Return the (x, y) coordinate for the center point of the cell that contains the specified text.  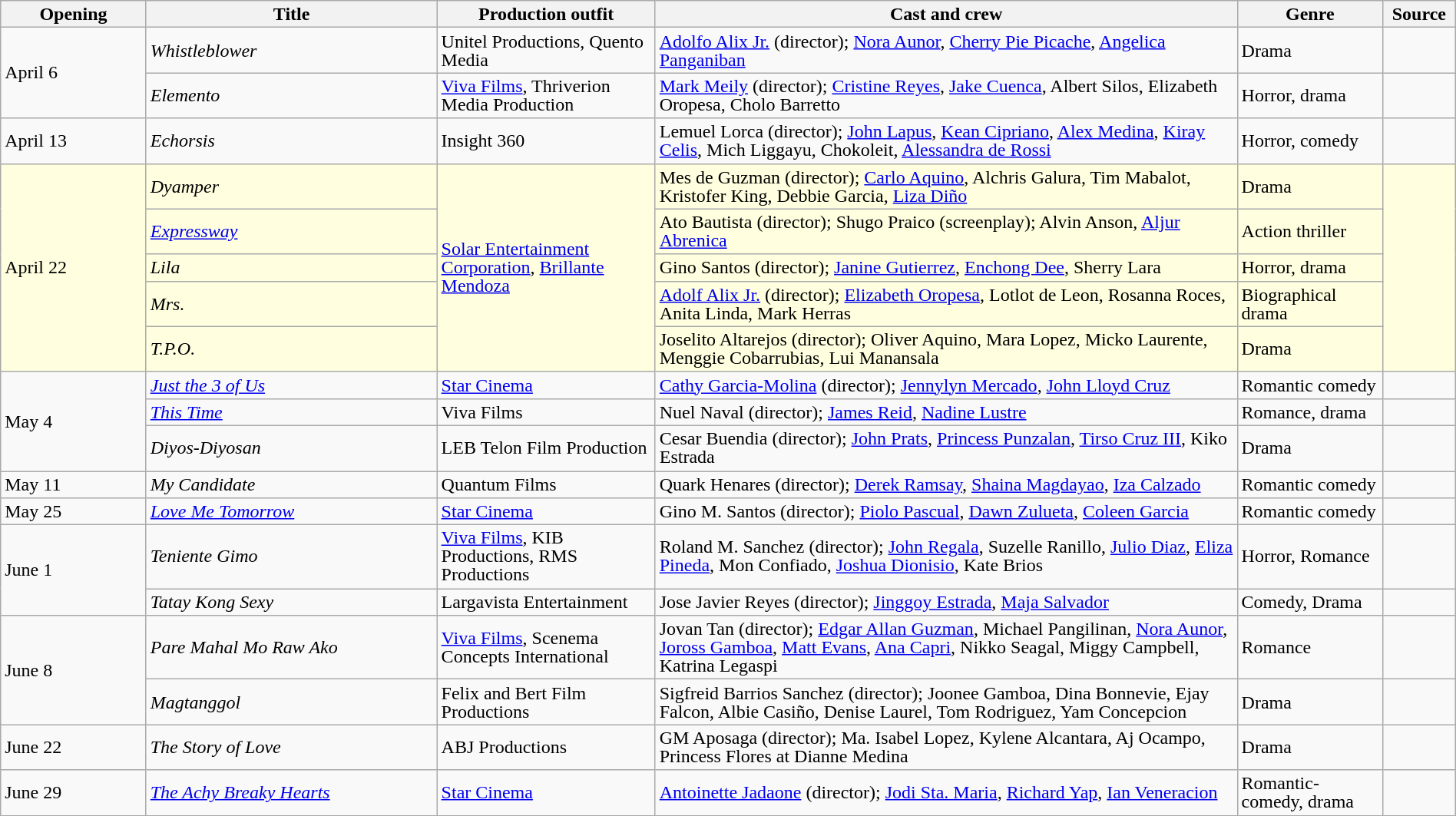
Expressway (292, 232)
Sigfreid Barrios Sanchez (director); Joonee Gamboa, Dina Bonnevie, Ejay Falcon, Albie Casiño, Denise Laurel, Tom Rodriguez, Yam Concepcion (946, 702)
Unitel Productions, Quento Media (546, 51)
Gino M. Santos (director); Piolo Pascual, Dawn Zulueta, Coleen Garcia (946, 511)
Cast and crew (946, 14)
Insight 360 (546, 141)
Title (292, 14)
My Candidate (292, 485)
GM Aposaga (director); Ma. Isabel Lopez, Kylene Alcantara, Aj Ocampo, Princess Flores at Dianne Medina (946, 748)
Nuel Naval (director); James Reid, Nadine Lustre (946, 411)
Biographical drama (1310, 304)
Tatay Kong Sexy (292, 602)
Echorsis (292, 141)
Mes de Guzman (director); Carlo Aquino, Alchris Galura, Tim Mabalot, Kristofer King, Debbie Garcia, Liza Diño (946, 186)
April 6 (74, 73)
Lila (292, 267)
The Achy Breaky Hearts (292, 792)
May 11 (74, 485)
Solar Entertainment Corporation, Brillante Mendoza (546, 267)
Adolf Alix Jr. (director); Elizabeth Oropesa, Lotlot de Leon, Rosanna Roces, Anita Linda, Mark Herras (946, 304)
May 25 (74, 511)
Antoinette Jadaone (director); Jodi Sta. Maria, Richard Yap, Ian Veneracion (946, 792)
Viva Films (546, 411)
Horror, Romance (1310, 557)
Lemuel Lorca (director); John Lapus, Kean Cipriano, Alex Medina, Kiray Celis, Mich Liggayu, Chokoleit, Alessandra de Rossi (946, 141)
Magtanggol (292, 702)
Elemento (292, 95)
Roland M. Sanchez (director); John Regala, Suzelle Ranillo, Julio Diaz, Eliza Pineda, Mon Confiado, Joshua Dionisio, Kate Brios (946, 557)
Quark Henares (director); Derek Ramsay, Shaina Magdayao, Iza Calzado (946, 485)
April 13 (74, 141)
Pare Mahal Mo Raw Ako (292, 648)
Just the 3 of Us (292, 385)
April 22 (74, 267)
Romantic-comedy, drama (1310, 792)
Jose Javier Reyes (director); Jinggoy Estrada, Maja Salvador (946, 602)
June 1 (74, 570)
Love Me Tomorrow (292, 511)
ABJ Productions (546, 748)
Viva Films, Thriverion Media Production (546, 95)
Cathy Garcia-Molina (director); Jennylyn Mercado, John Lloyd Cruz (946, 385)
Genre (1310, 14)
Cesar Buendia (director); John Prats, Princess Punzalan, Tirso Cruz III, Kiko Estrada (946, 448)
May 4 (74, 421)
June 22 (74, 748)
Ato Bautista (director); Shugo Praico (screenplay); Alvin Anson, Aljur Abrenica (946, 232)
Quantum Films (546, 485)
Production outfit (546, 14)
Whistleblower (292, 51)
This Time (292, 411)
Opening (74, 14)
Felix and Bert Film Productions (546, 702)
Mrs. (292, 304)
T.P.O. (292, 349)
Horror, comedy (1310, 141)
Comedy, Drama (1310, 602)
Viva Films, Scenema Concepts International (546, 648)
Dyamper (292, 186)
Viva Films, KIB Productions, RMS Productions (546, 557)
Source (1419, 14)
Mark Meily (director); Cristine Reyes, Jake Cuenca, Albert Silos, Elizabeth Oropesa, Cholo Barretto (946, 95)
Adolfo Alix Jr. (director); Nora Aunor, Cherry Pie Picache, Angelica Panganiban (946, 51)
LEB Telon Film Production (546, 448)
Joselito Altarejos (director); Oliver Aquino, Mara Lopez, Micko Laurente, Menggie Cobarrubias, Lui Manansala (946, 349)
The Story of Love (292, 748)
Diyos-Diyosan (292, 448)
Action thriller (1310, 232)
Romance (1310, 648)
Gino Santos (director); Janine Gutierrez, Enchong Dee, Sherry Lara (946, 267)
Romance, drama (1310, 411)
June 29 (74, 792)
June 8 (74, 670)
Largavista Entertainment (546, 602)
Teniente Gimo (292, 557)
